Pinpoint the cell where the given text exists, returning its [x, y] midpoint coordinate. 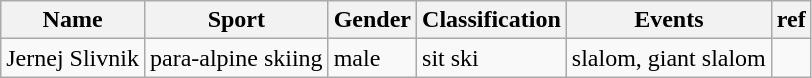
sit ski [492, 58]
slalom, giant slalom [668, 58]
Gender [372, 20]
Events [668, 20]
Jernej Slivnik [73, 58]
ref [791, 20]
para-alpine skiing [236, 58]
Sport [236, 20]
Name [73, 20]
male [372, 58]
Classification [492, 20]
